Identify which cell holds the provided text, then report its (x, y) central coordinate. 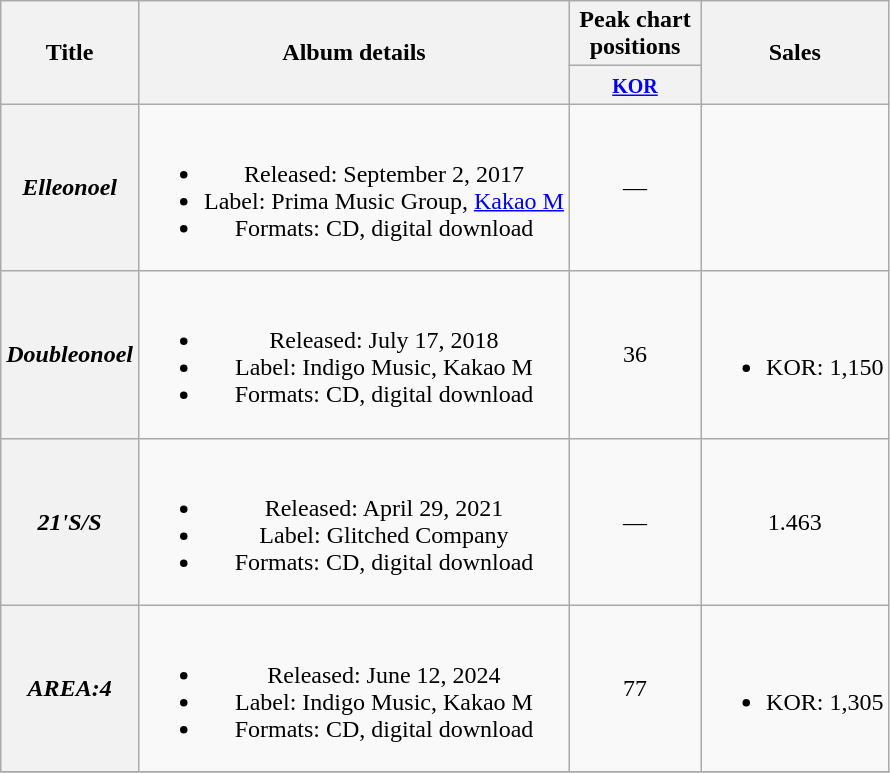
Released: June 12, 2024Label: Indigo Music, Kakao MFormats: CD, digital download (354, 688)
Doubleonoel (70, 354)
36 (634, 354)
KOR: 1,305 (795, 688)
AREA:4 (70, 688)
KOR: 1,150 (795, 354)
Peak chart positions (634, 34)
Released: April 29, 2021Label: Glitched CompanyFormats: CD, digital download (354, 522)
21'S/S (70, 522)
Title (70, 52)
77 (634, 688)
Album details (354, 52)
Elleonoel (70, 188)
Sales (795, 52)
Released: July 17, 2018Label: Indigo Music, Kakao MFormats: CD, digital download (354, 354)
1.463 (795, 522)
KOR (634, 85)
Released: September 2, 2017Label: Prima Music Group, Kakao MFormats: CD, digital download (354, 188)
